Find where the given text appears and provide that cell's center as [x, y] coordinate. 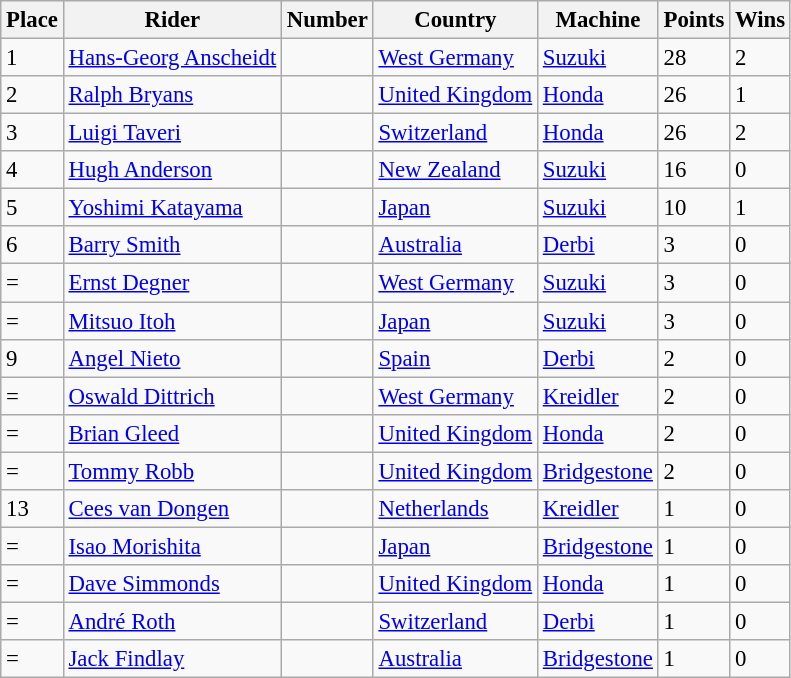
16 [694, 170]
Mitsuo Itoh [172, 321]
Number [328, 20]
Wins [760, 20]
13 [32, 509]
Cees van Dongen [172, 509]
Angel Nieto [172, 358]
Netherlands [455, 509]
6 [32, 245]
10 [694, 208]
Luigi Taveri [172, 133]
5 [32, 208]
New Zealand [455, 170]
André Roth [172, 621]
Spain [455, 358]
Yoshimi Katayama [172, 208]
9 [32, 358]
Dave Simmonds [172, 584]
Place [32, 20]
Hugh Anderson [172, 170]
Oswald Dittrich [172, 396]
Country [455, 20]
Ernst Degner [172, 283]
Rider [172, 20]
Points [694, 20]
28 [694, 58]
Jack Findlay [172, 659]
4 [32, 170]
Isao Morishita [172, 546]
Barry Smith [172, 245]
Brian Gleed [172, 433]
Ralph Bryans [172, 95]
Tommy Robb [172, 471]
Machine [598, 20]
Hans-Georg Anscheidt [172, 58]
